Pinpoint the cell where the given text exists, returning its (x, y) midpoint coordinate. 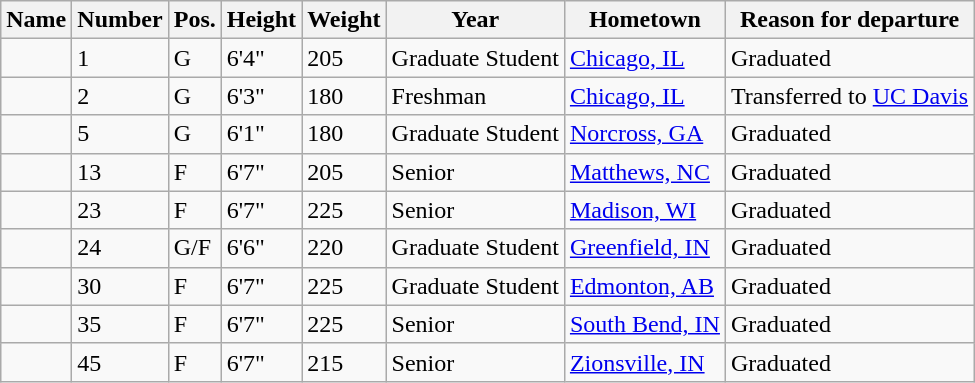
215 (344, 362)
Freshman (475, 96)
Greenfield, IN (644, 248)
220 (344, 248)
Reason for departure (849, 20)
30 (120, 286)
Transferred to UC Davis (849, 96)
6'1" (261, 134)
6'4" (261, 58)
Madison, WI (644, 210)
2 (120, 96)
23 (120, 210)
Year (475, 20)
6'6" (261, 248)
45 (120, 362)
1 (120, 58)
35 (120, 324)
Hometown (644, 20)
South Bend, IN (644, 324)
G/F (194, 248)
5 (120, 134)
Norcross, GA (644, 134)
Pos. (194, 20)
Matthews, NC (644, 172)
13 (120, 172)
Name (36, 20)
6'3" (261, 96)
Zionsville, IN (644, 362)
Edmonton, AB (644, 286)
Number (120, 20)
Height (261, 20)
Weight (344, 20)
24 (120, 248)
